Detect which cell encompasses the target text, then output its [x, y] center coordinate. 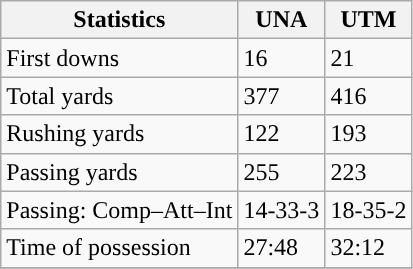
193 [368, 134]
Statistics [120, 20]
122 [282, 134]
UNA [282, 20]
27:48 [282, 248]
Time of possession [120, 248]
14-33-3 [282, 210]
255 [282, 172]
32:12 [368, 248]
18-35-2 [368, 210]
416 [368, 96]
Passing yards [120, 172]
21 [368, 58]
First downs [120, 58]
16 [282, 58]
377 [282, 96]
UTM [368, 20]
Rushing yards [120, 134]
223 [368, 172]
Total yards [120, 96]
Passing: Comp–Att–Int [120, 210]
